Output the (x, y) coordinate of the center of the cell containing the given text.  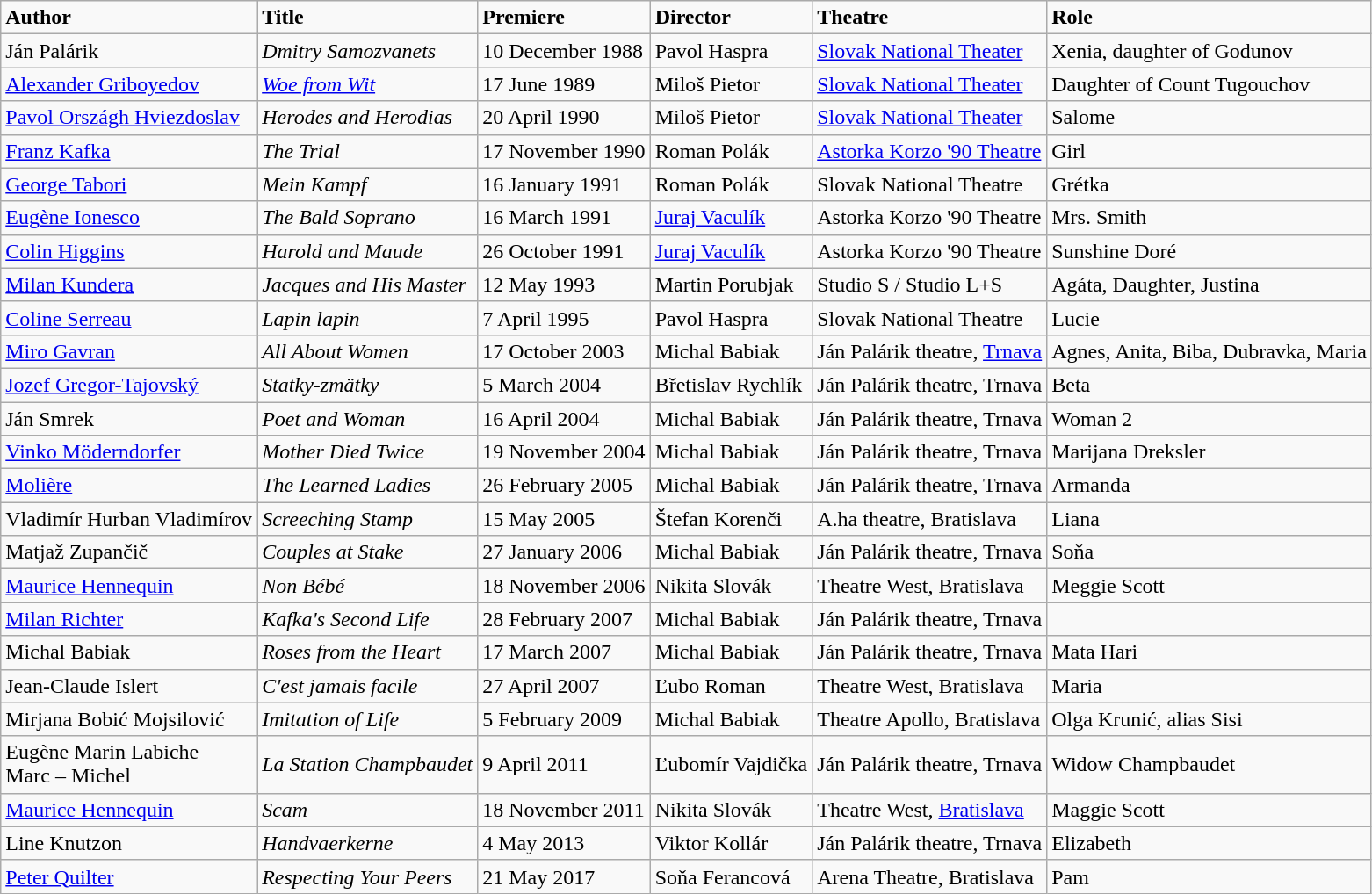
Mein Kampf (367, 184)
Armanda (1210, 486)
Peter Quilter (129, 876)
Mata Hari (1210, 652)
7 April 1995 (564, 318)
Girl (1210, 151)
Vladimír Hurban Vladimírov (129, 519)
Milan Kundera (129, 285)
Viktor Kollár (731, 843)
17 June 1989 (564, 84)
Xenia, daughter of Godunov (1210, 51)
5 February 2009 (564, 719)
9 April 2011 (564, 764)
12 May 1993 (564, 285)
Mirjana Bobić Mojsilović (129, 719)
20 April 1990 (564, 118)
Kafka's Second Life (367, 619)
Arena Theatre, Bratislava (929, 876)
Lapin lapin (367, 318)
Theatre (929, 18)
Soňa (1210, 552)
Colin Higgins (129, 251)
A.ha theatre, Bratislava (929, 519)
Eugène Ionesco (129, 218)
Poet and Woman (367, 419)
Title (367, 18)
Ján Smrek (129, 419)
Line Knutzon (129, 843)
10 December 1988 (564, 51)
Premiere (564, 18)
Daughter of Count Tugouchov (1210, 84)
Beta (1210, 385)
Milan Richter (129, 619)
Meggie Scott (1210, 586)
Marijana Dreksler (1210, 452)
Sunshine Doré (1210, 251)
Maggie Scott (1210, 810)
Woe from Wit (367, 84)
26 February 2005 (564, 486)
Roses from the Heart (367, 652)
28 February 2007 (564, 619)
Author (129, 18)
The Learned Ladies (367, 486)
Mother Died Twice (367, 452)
17 October 2003 (564, 351)
5 March 2004 (564, 385)
Pavol Országh Hviezdoslav (129, 118)
Molière (129, 486)
Agnes, Anita, Biba, Dubravka, Maria (1210, 351)
16 January 1991 (564, 184)
16 March 1991 (564, 218)
Respecting Your Peers (367, 876)
Studio S / Studio L+S (929, 285)
Grétka (1210, 184)
18 November 2011 (564, 810)
Štefan Korenči (731, 519)
Director (731, 18)
Ľubo Roman (731, 686)
Soňa Ferancová (731, 876)
Alexander Griboyedov (129, 84)
Jozef Gregor-Tajovský (129, 385)
All About Women (367, 351)
19 November 2004 (564, 452)
17 March 2007 (564, 652)
Coline Serreau (129, 318)
Mrs. Smith (1210, 218)
Elizabeth (1210, 843)
Vinko Möderndorfer (129, 452)
16 April 2004 (564, 419)
Liana (1210, 519)
Woman 2 (1210, 419)
Role (1210, 18)
Harold and Maude (367, 251)
Screeching Stamp (367, 519)
Miro Gavran (129, 351)
26 October 1991 (564, 251)
Couples at Stake (367, 552)
Jacques and His Master (367, 285)
Pam (1210, 876)
Herodes and Herodias (367, 118)
La Station Champbaudet (367, 764)
Scam (367, 810)
Olga Krunić, alias Sisi (1210, 719)
The Bald Soprano (367, 218)
17 November 1990 (564, 151)
27 April 2007 (564, 686)
Theatre Apollo, Bratislava (929, 719)
Jean-Claude Islert (129, 686)
18 November 2006 (564, 586)
Franz Kafka (129, 151)
Ľubomír Vajdička (731, 764)
27 January 2006 (564, 552)
Maria (1210, 686)
Eugène Marin LabicheMarc – Michel (129, 764)
Imitation of Life (367, 719)
Non Bébé (367, 586)
Agáta, Daughter, Justina (1210, 285)
Lucie (1210, 318)
Matjaž Zupančič (129, 552)
4 May 2013 (564, 843)
Martin Porubjak (731, 285)
C'est jamais facile (367, 686)
15 May 2005 (564, 519)
Ján Palárik (129, 51)
The Trial (367, 151)
Břetislav Rychlík (731, 385)
George Tabori (129, 184)
Handvaerkerne (367, 843)
Salome (1210, 118)
Widow Champbaudet (1210, 764)
21 May 2017 (564, 876)
Dmitry Samozvanets (367, 51)
Statky-zmätky (367, 385)
